Identify which cell holds the provided text, then report its (X, Y) central coordinate. 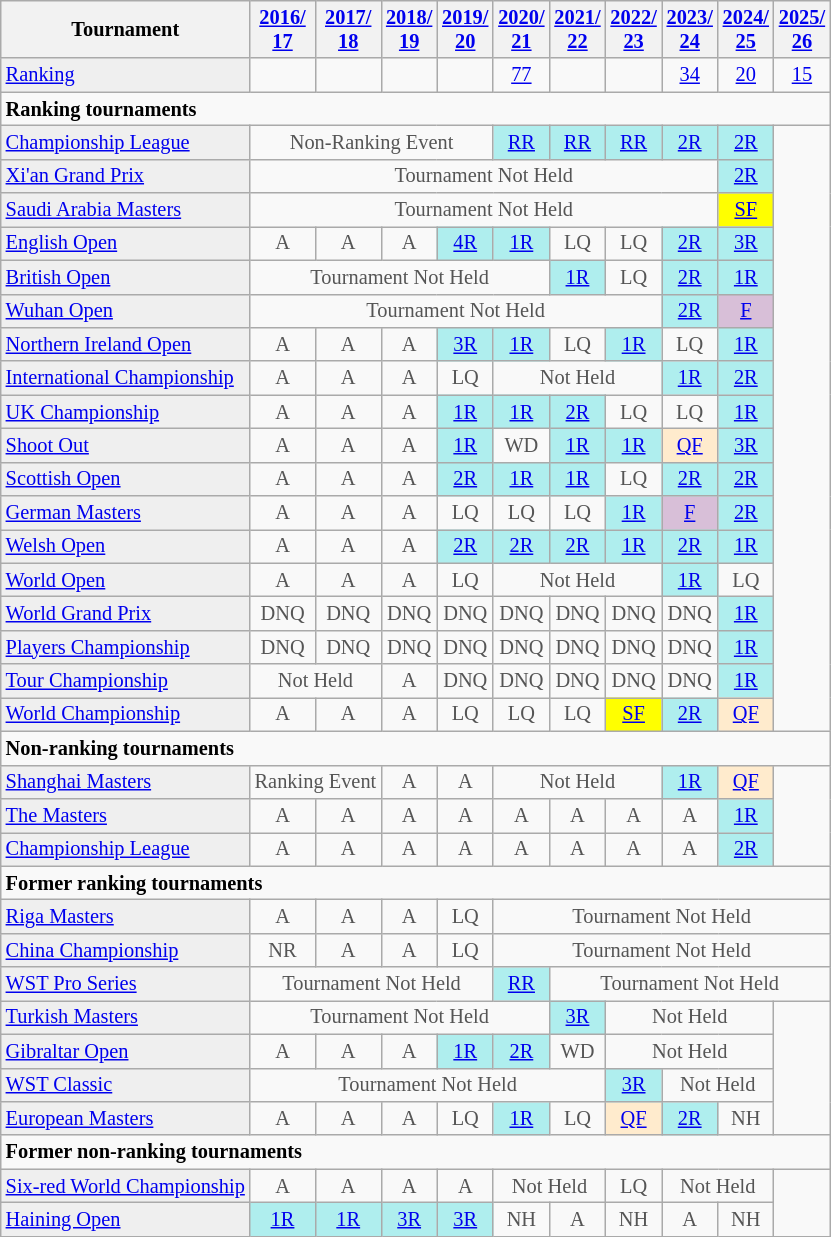
International Championship (126, 378)
European Masters (126, 1118)
NR (283, 950)
China Championship (126, 950)
4R (465, 243)
Haining Open (126, 1219)
Turkish Masters (126, 1017)
Tour Championship (126, 681)
WST Pro Series (126, 984)
2020/21 (521, 29)
77 (521, 75)
Ranking tournaments (416, 109)
Former ranking tournaments (416, 883)
Wuhan Open (126, 311)
2021/22 (577, 29)
2022/23 (634, 29)
2023/24 (690, 29)
The Masters (126, 815)
Welsh Open (126, 546)
2018/19 (409, 29)
English Open (126, 243)
2017/18 (348, 29)
World Championship (126, 714)
Shanghai Masters (126, 782)
Saudi Arabia Masters (126, 210)
Scottish Open (126, 479)
2019/20 (465, 29)
Ranking (126, 75)
Former non-ranking tournaments (416, 1152)
2025/26 (802, 29)
34 (690, 75)
Shoot Out (126, 445)
Riga Masters (126, 916)
German Masters (126, 513)
2016/17 (283, 29)
WST Classic (126, 1085)
Non-ranking tournaments (416, 748)
Tournament (126, 29)
Ranking Event (316, 782)
Xi'an Grand Prix (126, 176)
Players Championship (126, 647)
British Open (126, 277)
15 (802, 75)
20 (746, 75)
UK Championship (126, 412)
Non-Ranking Event (372, 142)
2024/25 (746, 29)
Gibraltar Open (126, 1051)
World Grand Prix (126, 613)
World Open (126, 580)
Northern Ireland Open (126, 344)
Six-red World Championship (126, 1186)
